Detect which cell encompasses the target text, then output its (x, y) center coordinate. 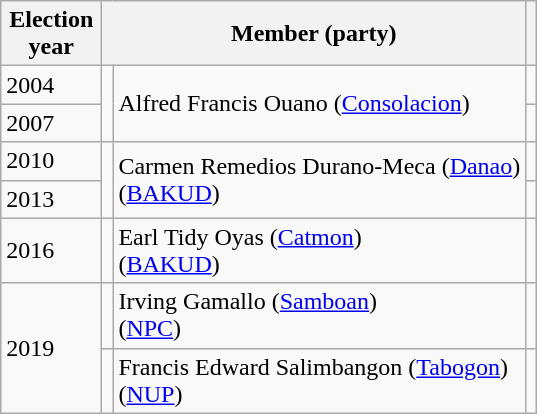
Member (party) (314, 34)
Alfred Francis Ouano (Consolacion) (320, 104)
Irving Gamallo (Samboan)(NPC) (320, 316)
2019 (52, 348)
Carmen Remedios Durano-Meca (Danao)(BAKUD) (320, 180)
2013 (52, 199)
2016 (52, 250)
Electionyear (52, 34)
2004 (52, 85)
Earl Tidy Oyas (Catmon)(BAKUD) (320, 250)
Francis Edward Salimbangon (Tabogon)(NUP) (320, 380)
2010 (52, 161)
2007 (52, 123)
